Output the [x, y] coordinate of the center of the cell containing the given text.  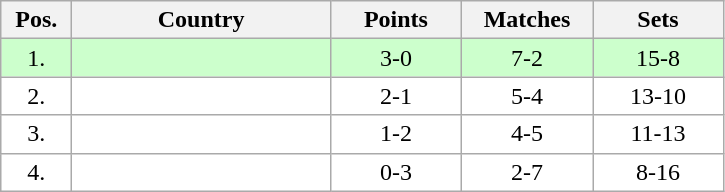
11-13 [658, 134]
Points [396, 20]
2-1 [396, 96]
Country [202, 20]
3. [36, 134]
7-2 [526, 58]
2-7 [526, 172]
Matches [526, 20]
3-0 [396, 58]
15-8 [658, 58]
4-5 [526, 134]
8-16 [658, 172]
1-2 [396, 134]
Sets [658, 20]
2. [36, 96]
1. [36, 58]
13-10 [658, 96]
4. [36, 172]
Pos. [36, 20]
0-3 [396, 172]
5-4 [526, 96]
